Extract the (x, y) coordinate from the center of the cell holding the provided text.  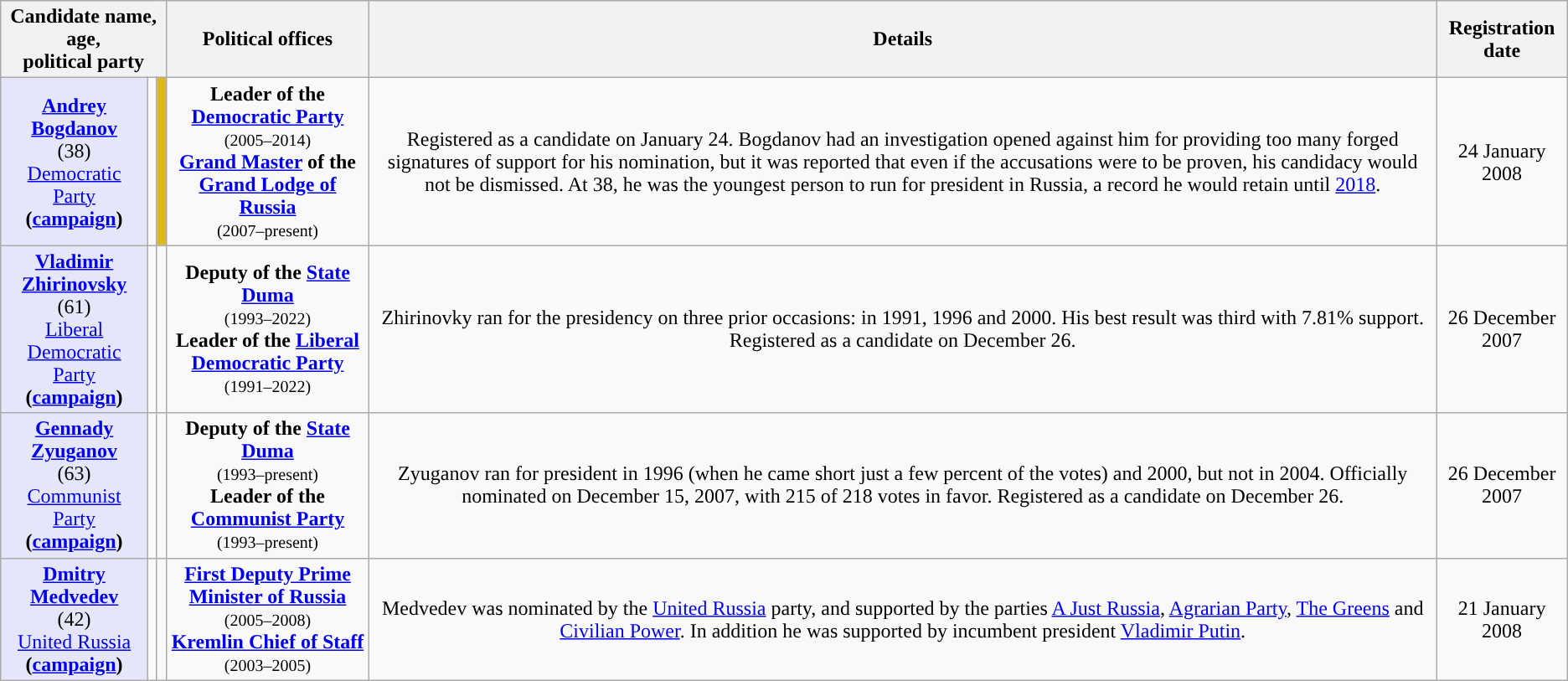
Registration date (1502, 39)
Deputy of the State Duma(1993–2022)Leader of the Liberal Democratic Party(1991–2022) (268, 329)
Leader of the Democratic Party(2005–2014)Grand Master of the Grand Lodge of Russia(2007–present) (268, 162)
Vladimir Zhirinovsky(61)Liberal Democratic Party(campaign) (75, 329)
Andrey Bogdanov(38)Democratic Party(campaign) (75, 162)
Details (903, 39)
24 January 2008 (1502, 162)
Political offices (268, 39)
Deputy of the State Duma(1993–present)Leader of the Communist Party(1993–present) (268, 486)
Candidate name, age,political party (84, 39)
21 January 2008 (1502, 619)
Gennady Zyuganov(63)Communist Party(campaign) (75, 486)
Dmitry Medvedev(42)United Russia(campaign) (75, 619)
First Deputy Prime Minister of Russia(2005–2008)Kremlin Chief of Staff(2003–2005) (268, 619)
